Determine the (x, y) coordinate at the center of the cell enclosing the given text.  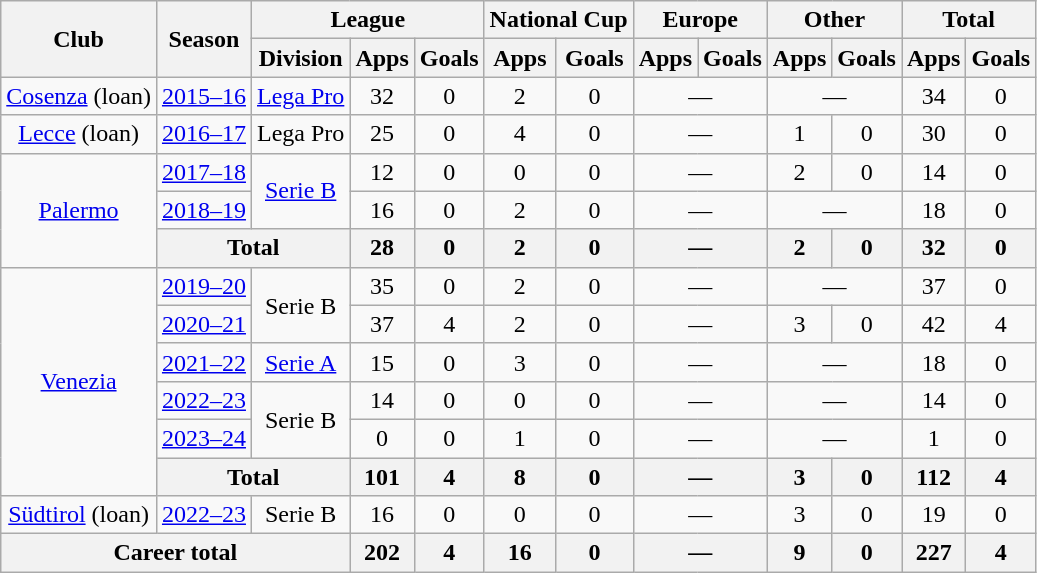
Serie A (300, 362)
227 (934, 553)
National Cup (558, 20)
28 (382, 248)
Career total (176, 553)
15 (382, 362)
League (368, 20)
2017–18 (204, 172)
101 (382, 477)
9 (799, 553)
34 (934, 96)
Südtirol (loan) (79, 515)
Cosenza (loan) (79, 96)
42 (934, 324)
2023–24 (204, 438)
12 (382, 172)
25 (382, 134)
112 (934, 477)
Lecce (loan) (79, 134)
2016–17 (204, 134)
Division (300, 58)
Club (79, 39)
30 (934, 134)
Europe (700, 20)
Season (204, 39)
2019–20 (204, 286)
Palermo (79, 210)
2018–19 (204, 210)
202 (382, 553)
2021–22 (204, 362)
Venezia (79, 381)
35 (382, 286)
8 (520, 477)
2020–21 (204, 324)
Other (834, 20)
19 (934, 515)
2015–16 (204, 96)
